For the text-containing cell, return its midpoint in [x, y] coordinate format. 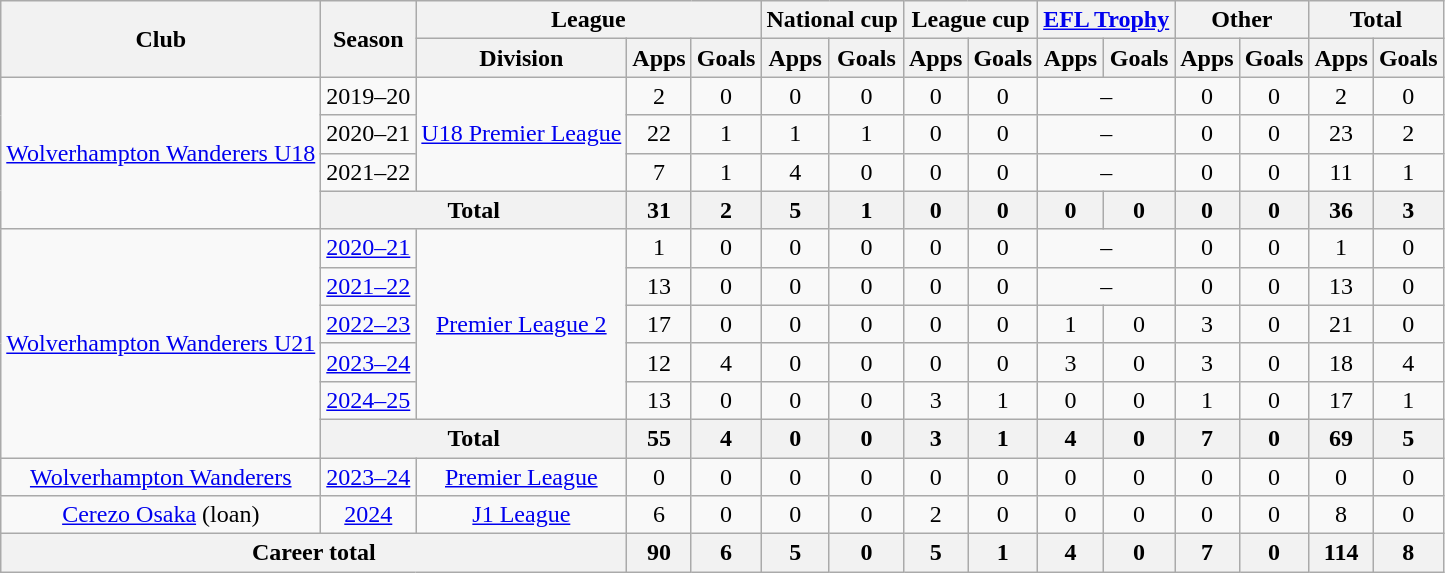
69 [1341, 438]
League [588, 20]
114 [1341, 553]
Club [161, 39]
League cup [970, 20]
2019–20 [368, 96]
2022–23 [368, 324]
22 [659, 134]
U18 Premier League [522, 134]
23 [1341, 134]
Premier League [522, 477]
2024–25 [368, 400]
Wolverhampton Wanderers U18 [161, 153]
18 [1341, 362]
Career total [314, 553]
Premier League 2 [522, 324]
Wolverhampton Wanderers [161, 477]
21 [1341, 324]
36 [1341, 210]
90 [659, 553]
Season [368, 39]
55 [659, 438]
12 [659, 362]
2024 [368, 515]
J1 League [522, 515]
Cerezo Osaka (loan) [161, 515]
Division [522, 58]
National cup [832, 20]
31 [659, 210]
Other [1242, 20]
Wolverhampton Wanderers U21 [161, 343]
11 [1341, 172]
EFL Trophy [1106, 20]
